Return the [X, Y] coordinate for the center point of the cell that contains the specified text.  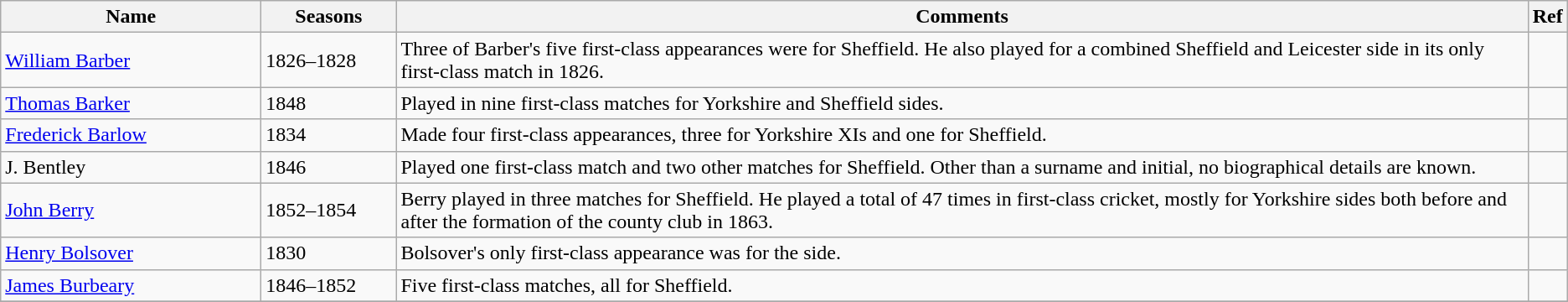
1826–1828 [328, 60]
Name [131, 17]
Played in nine first-class matches for Yorkshire and Sheffield sides. [962, 103]
Bolsover's only first-class appearance was for the side. [962, 253]
Ref [1548, 17]
James Burbeary [131, 285]
1846–1852 [328, 285]
Frederick Barlow [131, 135]
Thomas Barker [131, 103]
1848 [328, 103]
1830 [328, 253]
William Barber [131, 60]
Seasons [328, 17]
J. Bentley [131, 167]
Comments [962, 17]
1846 [328, 167]
Made four first-class appearances, three for Yorkshire XIs and one for Sheffield. [962, 135]
1834 [328, 135]
1852–1854 [328, 210]
John Berry [131, 210]
Henry Bolsover [131, 253]
Played one first-class match and two other matches for Sheffield. Other than a surname and initial, no biographical details are known. [962, 167]
Five first-class matches, all for Sheffield. [962, 285]
